Scan for the cell matching the given text and deliver its [X, Y] coordinate at center. 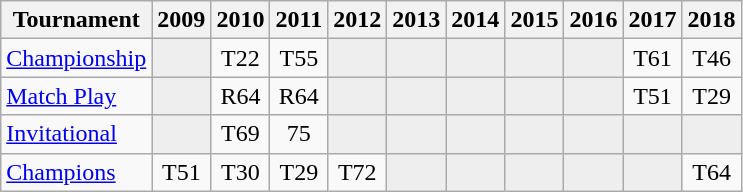
T64 [712, 172]
2016 [594, 20]
2013 [416, 20]
Tournament [76, 20]
Champions [76, 172]
2009 [182, 20]
T46 [712, 58]
2010 [240, 20]
T69 [240, 134]
T55 [299, 58]
T30 [240, 172]
2015 [534, 20]
75 [299, 134]
T22 [240, 58]
T72 [358, 172]
Match Play [76, 96]
2011 [299, 20]
2014 [476, 20]
2017 [652, 20]
Invitational [76, 134]
2018 [712, 20]
2012 [358, 20]
Championship [76, 58]
T61 [652, 58]
